Capture the cell that displays the provided text and extract its (X, Y) central coordinate. 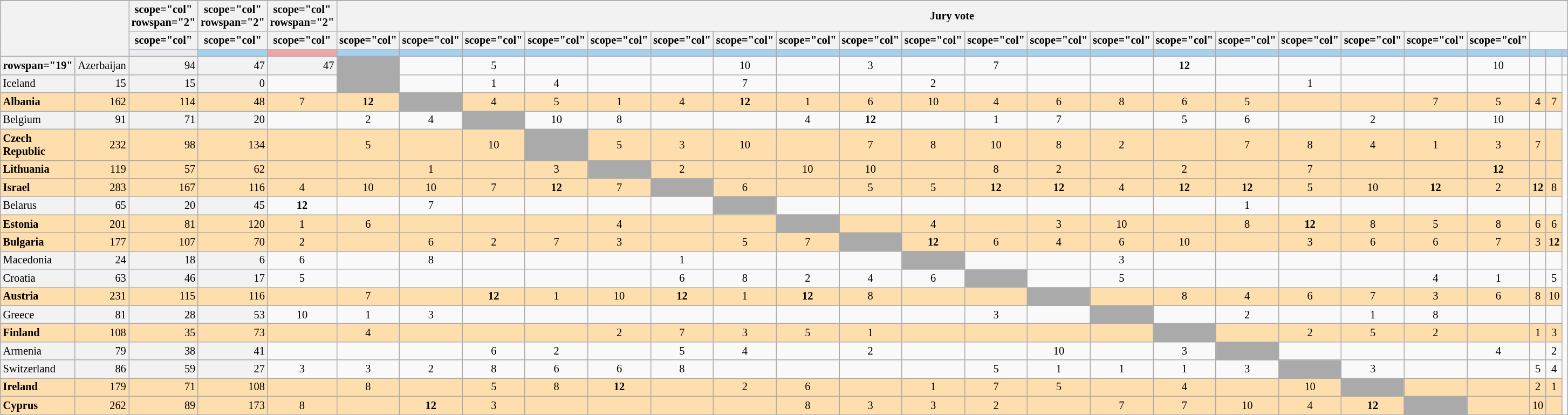
63 (101, 278)
232 (101, 145)
48 (233, 102)
134 (233, 145)
177 (101, 242)
98 (164, 145)
Israel (38, 187)
Bulgaria (38, 242)
162 (101, 102)
86 (101, 369)
Iceland (38, 84)
91 (101, 120)
28 (164, 315)
Lithuania (38, 169)
94 (164, 65)
Croatia (38, 278)
73 (233, 333)
59 (164, 369)
65 (101, 206)
283 (101, 187)
Macedonia (38, 260)
79 (101, 351)
Estonia (38, 224)
167 (164, 187)
27 (233, 369)
Ireland (38, 387)
53 (233, 315)
262 (101, 405)
Cyprus (38, 405)
173 (233, 405)
41 (233, 351)
0 (233, 84)
Greece (38, 315)
17 (233, 278)
114 (164, 102)
45 (233, 206)
115 (164, 296)
Azerbaijan (101, 65)
24 (101, 260)
46 (164, 278)
Jury vote (952, 16)
Albania (38, 102)
119 (101, 169)
70 (233, 242)
Czech Republic (38, 145)
201 (101, 224)
120 (233, 224)
35 (164, 333)
Armenia (38, 351)
38 (164, 351)
57 (164, 169)
89 (164, 405)
107 (164, 242)
231 (101, 296)
Belgium (38, 120)
Finland (38, 333)
rowspan="19" (38, 65)
Switzerland (38, 369)
18 (164, 260)
179 (101, 387)
Austria (38, 296)
62 (233, 169)
Belarus (38, 206)
